Find where the given text appears and provide that cell's center as [X, Y] coordinate. 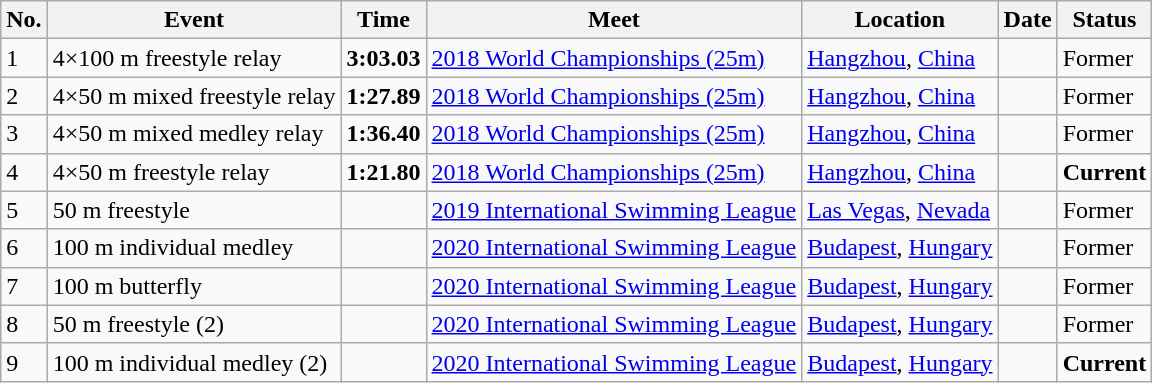
No. [24, 20]
Date [1028, 20]
100 m individual medley [194, 248]
3:03.03 [384, 58]
100 m individual medley (2) [194, 362]
4 [24, 172]
Status [1104, 20]
1 [24, 58]
2 [24, 96]
4×50 m mixed freestyle relay [194, 96]
Las Vegas, Nevada [900, 210]
6 [24, 248]
4×50 m mixed medley relay [194, 134]
Meet [614, 20]
5 [24, 210]
9 [24, 362]
8 [24, 324]
Time [384, 20]
50 m freestyle [194, 210]
1:21.80 [384, 172]
Location [900, 20]
4×50 m freestyle relay [194, 172]
100 m butterfly [194, 286]
4×100 m freestyle relay [194, 58]
2019 International Swimming League [614, 210]
50 m freestyle (2) [194, 324]
3 [24, 134]
Event [194, 20]
1:27.89 [384, 96]
7 [24, 286]
1:36.40 [384, 134]
